Detect which cell encompasses the target text, then output its [x, y] center coordinate. 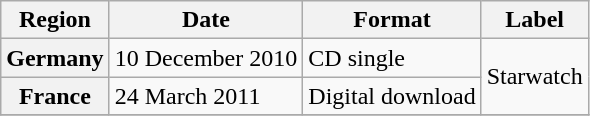
Germany [55, 58]
Format [392, 20]
Starwatch [534, 77]
10 December 2010 [206, 58]
France [55, 96]
Date [206, 20]
Region [55, 20]
Label [534, 20]
CD single [392, 58]
24 March 2011 [206, 96]
Digital download [392, 96]
